Pinpoint the cell where the given text exists, returning its (x, y) midpoint coordinate. 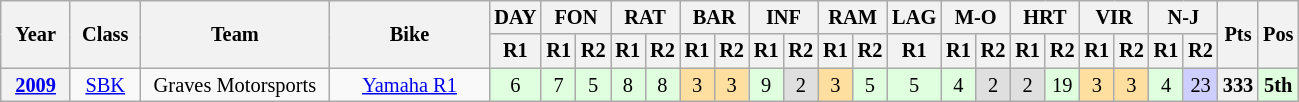
Bike (410, 34)
N-J (1184, 17)
2009 (36, 85)
VIR (1114, 17)
Pos (1278, 34)
5th (1278, 85)
INF (784, 17)
Class (105, 34)
Graves Motorsports (235, 85)
RAT (646, 17)
6 (515, 85)
LAG (914, 17)
RAM (852, 17)
7 (558, 85)
333 (1238, 85)
M-O (976, 17)
Pts (1238, 34)
Team (235, 34)
19 (1062, 85)
BAR (714, 17)
9 (766, 85)
23 (1200, 85)
HRT (1044, 17)
SBK (105, 85)
Yamaha R1 (410, 85)
Year (36, 34)
FON (576, 17)
DAY (515, 17)
